Return (X, Y) of the center of cell containing provided text 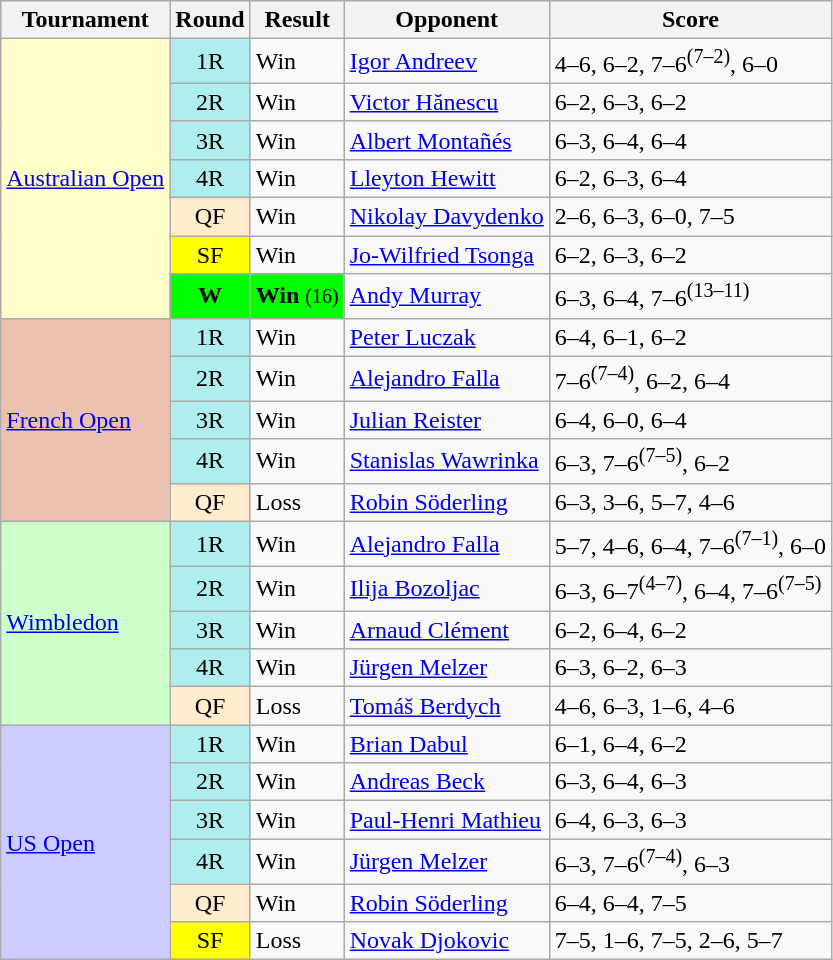
Igor Andreev (446, 62)
Nikolay Davydenko (446, 217)
Andreas Beck (446, 782)
6–4, 6–4, 7–5 (690, 903)
6–4, 6–3, 6–3 (690, 820)
Round (210, 20)
Australian Open (86, 178)
Opponent (446, 20)
Peter Luczak (446, 337)
Wimbledon (86, 624)
6–3, 6–4, 6–3 (690, 782)
Stanislas Wawrinka (446, 462)
6–3, 7–6(7–4), 6–3 (690, 862)
Lleyton Hewitt (446, 178)
2–6, 6–3, 6–0, 7–5 (690, 217)
Score (690, 20)
W (210, 296)
Albert Montañés (446, 140)
6–4, 6–1, 6–2 (690, 337)
7–5, 1–6, 7–5, 2–6, 5–7 (690, 941)
Win (16) (297, 296)
Andy Murray (446, 296)
Tournament (86, 20)
4–6, 6–3, 1–6, 4–6 (690, 706)
Julian Reister (446, 420)
6–3, 6–4, 6–4 (690, 140)
Result (297, 20)
Paul-Henri Mathieu (446, 820)
5–7, 4–6, 6–4, 7–6(7–1), 6–0 (690, 544)
Ilija Bozoljac (446, 588)
6–3, 3–6, 5–7, 4–6 (690, 502)
Tomáš Berdych (446, 706)
6–3, 6–4, 7–6(13–11) (690, 296)
Arnaud Clément (446, 630)
Victor Hănescu (446, 102)
6–3, 7–6(7–5), 6–2 (690, 462)
Novak Djokovic (446, 941)
6–1, 6–4, 6–2 (690, 744)
US Open (86, 842)
6–3, 6–2, 6–3 (690, 668)
Jo-Wilfried Tsonga (446, 255)
6–3, 6–7(4–7), 6–4, 7–6(7–5) (690, 588)
4–6, 6–2, 7–6(7–2), 6–0 (690, 62)
Brian Dabul (446, 744)
6–2, 6–4, 6–2 (690, 630)
French Open (86, 420)
6–2, 6–3, 6–4 (690, 178)
6–4, 6–0, 6–4 (690, 420)
7–6(7–4), 6–2, 6–4 (690, 378)
